Provide the (X, Y) coordinate of the cell's center where the given text is located.  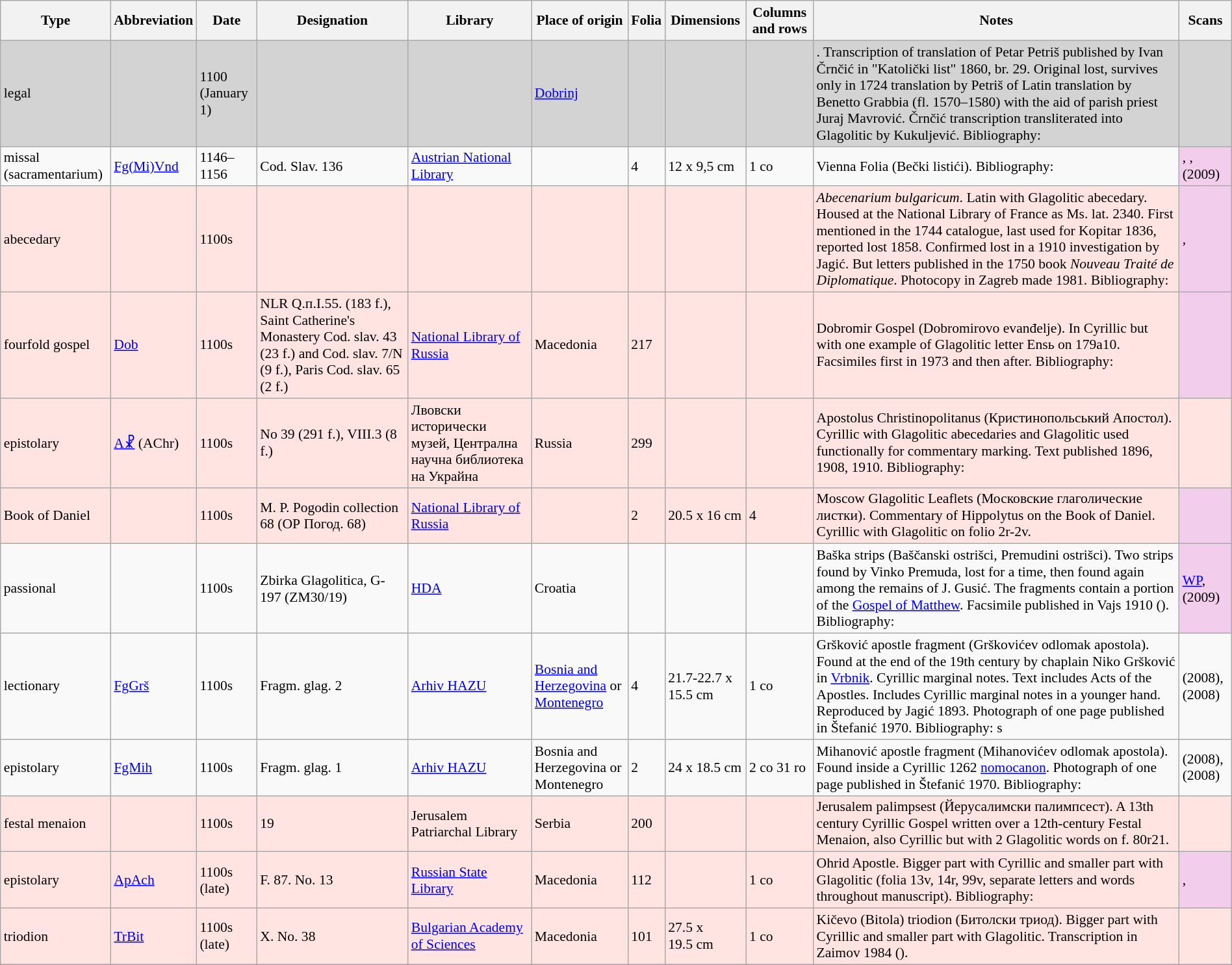
NLR Q.п.I.55. (183 f.), Saint Catherine's Monastery Cod. slav. 43 (23 f.) and Cod. slav. 7/N (9 f.), Paris Cod. slav. 65 (2 f.) (332, 346)
Лвовски исторически музей, Централна научна библиотека на Украйна (470, 443)
Serbia (580, 824)
A☧ (AChr) (153, 443)
Abbreviation (153, 21)
Place of origin (580, 21)
Vienna Folia (Bečki listići). Bibliography: (997, 166)
Designation (332, 21)
WP, (2009) (1206, 589)
101 (646, 937)
112 (646, 880)
12 x 9,5 cm (706, 166)
Notes (997, 21)
TrBit (153, 937)
Date (226, 21)
Folia (646, 21)
2 co 31 ro (780, 768)
Fg(Mi)Vnd (153, 166)
Book of Daniel (56, 516)
Library (470, 21)
Bulgarian Academy of Sciences (470, 937)
legal (56, 94)
1146–1156 (226, 166)
Scans (1206, 21)
M. P. Pogodin collection 68 (ОР Погод. 68) (332, 516)
missal (sacramentarium) (56, 166)
passional (56, 589)
Austrian National Library (470, 166)
FgMih (153, 768)
Kičevo (Bitola) triodion (Битолски триод). Bigger part with Cyrillic and smaller part with Glagolitic. Transcription in Zaimov 1984 (). (997, 937)
triodion (56, 937)
F. 87. No. 13 (332, 880)
Fragm. glag. 2 (332, 686)
festal menaion (56, 824)
27.5 x 19.5 cm (706, 937)
1100 (January 1) (226, 94)
fourfold gospel (56, 346)
Jerusalem Patriarchal Library (470, 824)
Dob (153, 346)
Cod. Slav. 136 (332, 166)
20.5 x 16 cm (706, 516)
Columns and rows (780, 21)
Dimensions (706, 21)
21.7-22.7 x 15.5 cm (706, 686)
Croatia (580, 589)
FgGrš (153, 686)
HDA (470, 589)
No 39 (291 f.), VIII.3 (8 f.) (332, 443)
Russian State Library (470, 880)
Russia (580, 443)
X. No. 38 (332, 937)
Dobrinj (580, 94)
ApAch (153, 880)
24 x 18.5 cm (706, 768)
lectionary (56, 686)
Zbirka Glagolitica, G-197 (ZM30/19) (332, 589)
abecedary (56, 239)
200 (646, 824)
217 (646, 346)
, , (2009) (1206, 166)
Fragm. glag. 1 (332, 768)
Type (56, 21)
19 (332, 824)
299 (646, 443)
